Extract the [x, y] coordinate from the center of the cell holding the provided text.  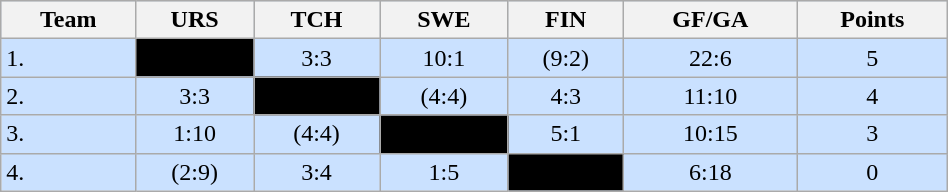
4. [68, 172]
3 [872, 134]
10:1 [444, 58]
4 [872, 96]
GF/GA [710, 20]
Team [68, 20]
1. [68, 58]
4:3 [566, 96]
5 [872, 58]
1:5 [444, 172]
11:10 [710, 96]
3. [68, 134]
5:1 [566, 134]
3:4 [317, 172]
FIN [566, 20]
0 [872, 172]
(2:9) [195, 172]
6:18 [710, 172]
SWE [444, 20]
URS [195, 20]
TCH [317, 20]
1:10 [195, 134]
2. [68, 96]
22:6 [710, 58]
(9:2) [566, 58]
10:15 [710, 134]
Points [872, 20]
